Extract the [x, y] coordinate from the center of the cell holding the provided text.  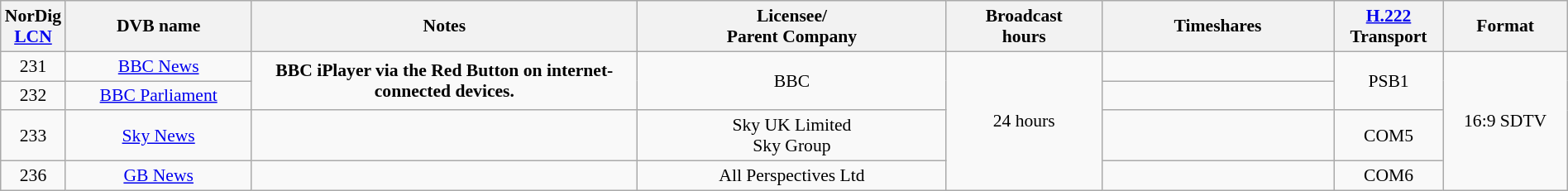
236 [33, 176]
BBC [792, 81]
BBC iPlayer via the Red Button on internet-connected devices. [444, 81]
24 hours [1024, 121]
Timeshares [1217, 26]
DVB name [159, 26]
Notes [444, 26]
COM5 [1389, 136]
Licensee/Parent Company [792, 26]
COM6 [1389, 176]
H.222Transport [1389, 26]
16:9 SDTV [1505, 121]
232 [33, 96]
Sky News [159, 136]
Format [1505, 26]
233 [33, 136]
All Perspectives Ltd [792, 176]
Sky UK LimitedSky Group [792, 136]
Broadcasthours [1024, 26]
BBC Parliament [159, 96]
GB News [159, 176]
NorDig LCN [33, 26]
PSB1 [1389, 81]
BBC News [159, 66]
231 [33, 66]
